Detect which cell encompasses the target text, then output its [X, Y] center coordinate. 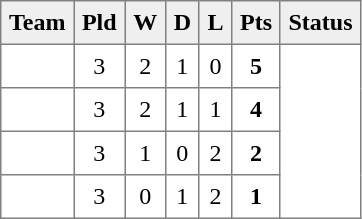
Team [38, 23]
W [145, 23]
L [216, 23]
5 [256, 66]
D [182, 23]
Status [320, 23]
Pts [256, 23]
4 [256, 110]
Pld [100, 23]
